Return the (X, Y) coordinate for the center point of the cell that contains the specified text.  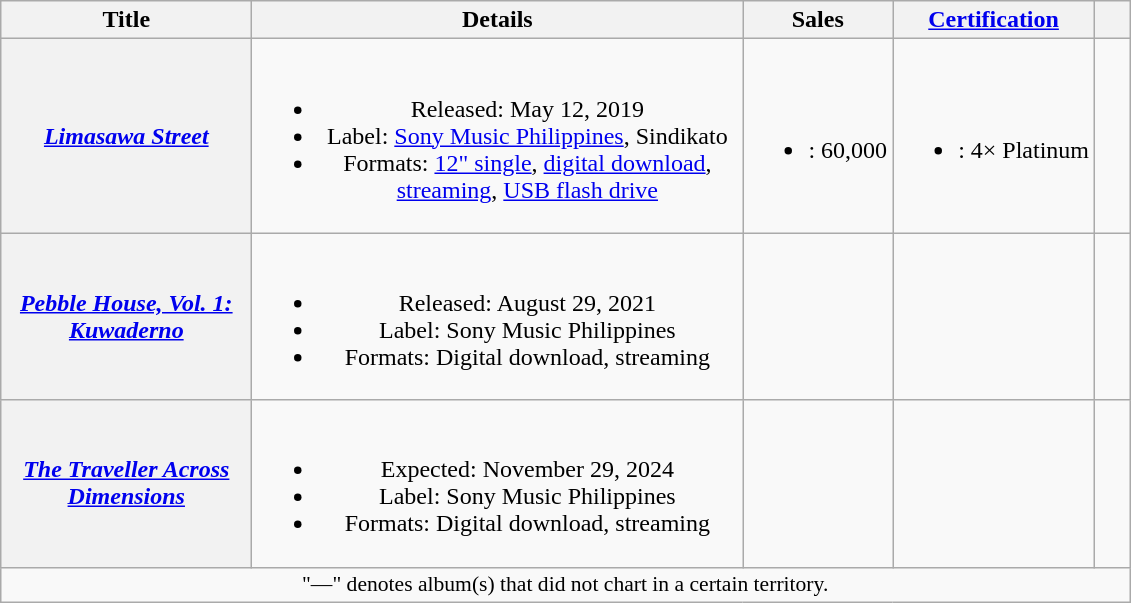
Expected: November 29, 2024Label: Sony Music PhilippinesFormats: Digital download, streaming (498, 484)
Details (498, 20)
: 4× Platinum (994, 136)
"—" denotes album(s) that did not chart in a certain territory. (566, 585)
Title (126, 20)
Pebble House, Vol. 1: Kuwaderno (126, 316)
Sales (818, 20)
Limasawa Street (126, 136)
Released: August 29, 2021Label: Sony Music PhilippinesFormats: Digital download, streaming (498, 316)
Released: May 12, 2019Label: Sony Music Philippines, SindikatoFormats: 12" single, digital download, streaming, USB flash drive (498, 136)
Certification (994, 20)
: 60,000 (818, 136)
The Traveller Across Dimensions (126, 484)
